Locate the cell with the specified text and output its [x, y] center coordinate. 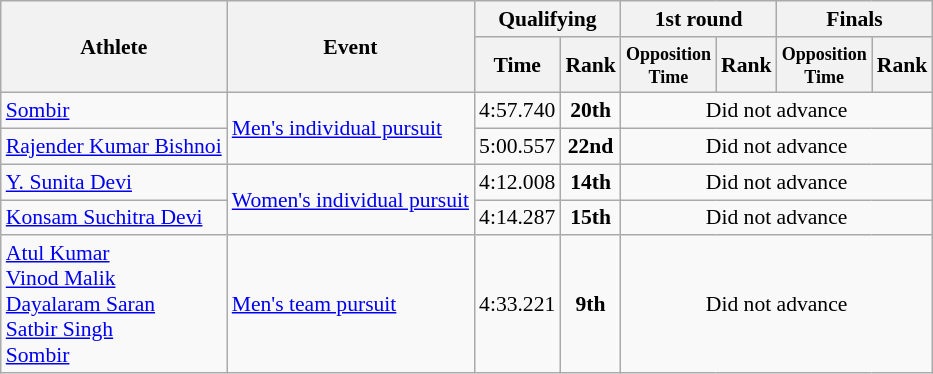
14th [590, 182]
4:33.221 [517, 305]
Sombir [114, 111]
Atul KumarVinod MalikDayalaram SaranSatbir SinghSombir [114, 305]
Women's individual pursuit [350, 200]
Men's individual pursuit [350, 128]
4:14.287 [517, 218]
22nd [590, 147]
Qualifying [548, 19]
Konsam Suchitra Devi [114, 218]
Time [517, 65]
1st round [699, 19]
4:57.740 [517, 111]
Men's team pursuit [350, 305]
Rajender Kumar Bishnoi [114, 147]
Finals [855, 19]
9th [590, 305]
Event [350, 47]
4:12.008 [517, 182]
5:00.557 [517, 147]
15th [590, 218]
Athlete [114, 47]
Y. Sunita Devi [114, 182]
20th [590, 111]
